Pinpoint the cell where the given text exists, returning its (x, y) midpoint coordinate. 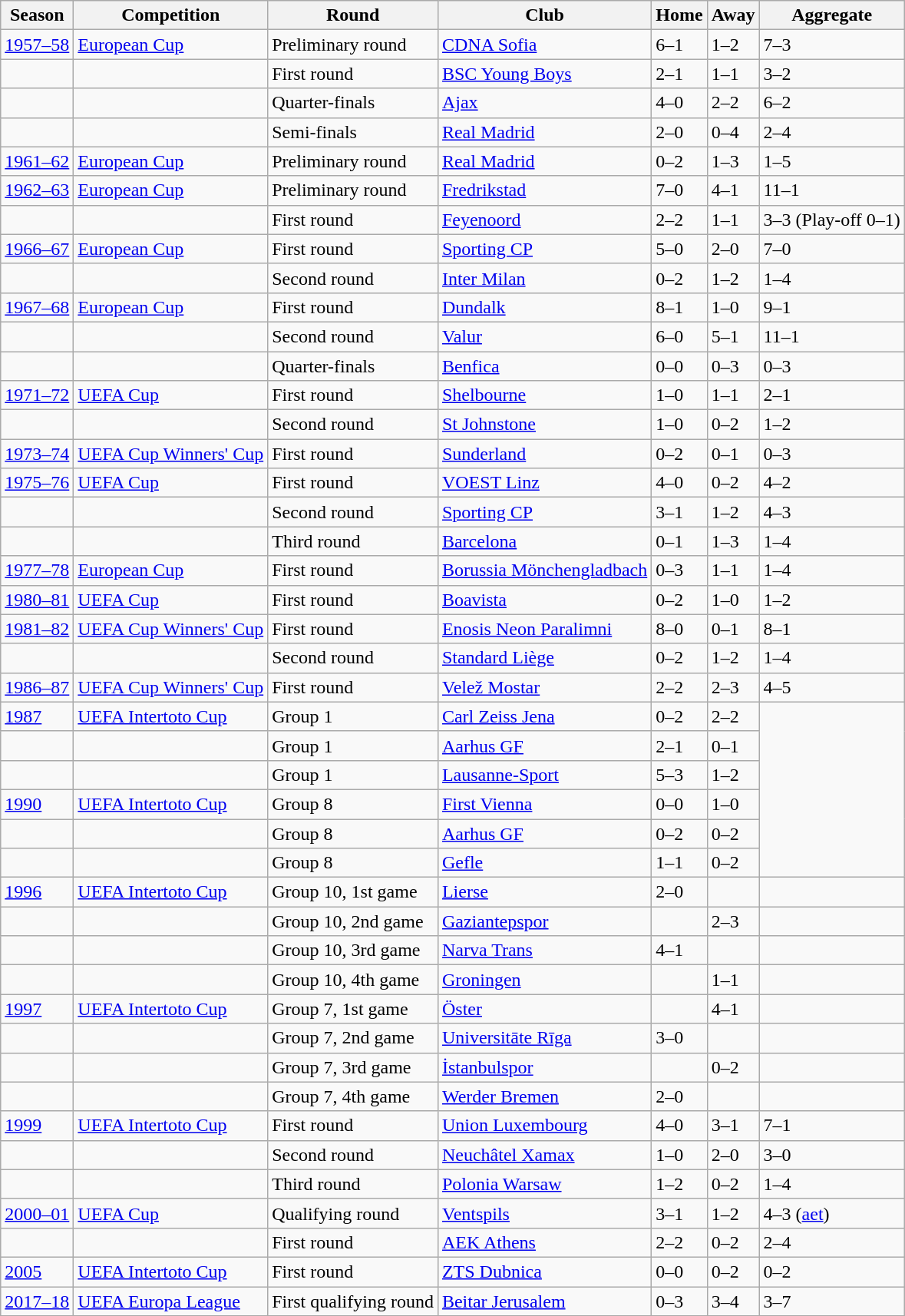
1980–81 (37, 600)
Lierse (544, 892)
Carl Zeiss Jena (544, 716)
Barcelona (544, 541)
1990 (37, 804)
Polonia Warsaw (544, 1184)
Round (353, 15)
Home (679, 15)
Neuchâtel Xamax (544, 1155)
First qualifying round (353, 1301)
Ajax (544, 103)
1967–68 (37, 307)
First Vienna (544, 804)
5–0 (679, 249)
1996 (37, 892)
6–1 (679, 45)
2005 (37, 1271)
İstanbulspor (544, 1067)
Group 7, 3rd game (353, 1067)
3–7 (832, 1301)
Gefle (544, 863)
Group 7, 4th game (353, 1096)
Qualifying round (353, 1213)
Club (544, 15)
AEK Athens (544, 1242)
Valur (544, 336)
Aggregate (832, 15)
Enosis Neon Paralimni (544, 629)
3–2 (832, 74)
UEFA Europa League (170, 1301)
1–5 (832, 161)
Semi-finals (353, 132)
4–5 (832, 687)
Ventspils (544, 1213)
Narva Trans (544, 951)
Group 7, 2nd game (353, 1038)
3–4 (733, 1301)
Groningen (544, 980)
Standard Liège (544, 658)
Group 10, 3rd game (353, 951)
Beitar Jerusalem (544, 1301)
Group 10, 2nd game (353, 921)
1975–76 (37, 483)
5–1 (733, 336)
4–3 (aet) (832, 1213)
Lausanne-Sport (544, 775)
1997 (37, 1009)
Öster (544, 1009)
1966–67 (37, 249)
2000–01 (37, 1213)
Boavista (544, 600)
Velež Mostar (544, 687)
Sunderland (544, 454)
1987 (37, 716)
3–3 (Play-off 0–1) (832, 220)
ZTS Dubnica (544, 1271)
7–3 (832, 45)
CDNA Sofia (544, 45)
Borussia Mönchengladbach (544, 570)
Fredrikstad (544, 190)
Universitāte Rīga (544, 1038)
8–0 (679, 629)
Group 7, 1st game (353, 1009)
6–2 (832, 103)
Benfica (544, 366)
Away (733, 15)
Shelbourne (544, 395)
Dundalk (544, 307)
1961–62 (37, 161)
Union Luxembourg (544, 1126)
Feyenoord (544, 220)
Inter Milan (544, 278)
9–1 (832, 307)
1981–82 (37, 629)
Gaziantepspor (544, 921)
Werder Bremen (544, 1096)
BSC Young Boys (544, 74)
1986–87 (37, 687)
6–0 (679, 336)
Competition (170, 15)
St Johnstone (544, 425)
0–4 (733, 132)
1977–78 (37, 570)
1962–63 (37, 190)
Group 10, 1st game (353, 892)
Season (37, 15)
1999 (37, 1126)
Group 10, 4th game (353, 980)
1957–58 (37, 45)
1973–74 (37, 454)
7–1 (832, 1126)
4–2 (832, 483)
4–3 (832, 512)
VOEST Linz (544, 483)
1971–72 (37, 395)
5–3 (679, 775)
2017–18 (37, 1301)
